Find where the given text appears and provide that cell's center as [X, Y] coordinate. 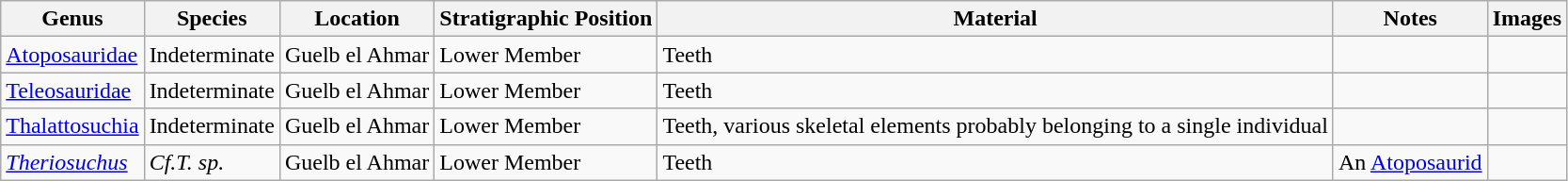
Location [356, 19]
Cf.T. sp. [212, 162]
Thalattosuchia [72, 126]
Notes [1410, 19]
An Atoposaurid [1410, 162]
Theriosuchus [72, 162]
Teleosauridae [72, 90]
Genus [72, 19]
Atoposauridae [72, 55]
Stratigraphic Position [546, 19]
Material [995, 19]
Species [212, 19]
Teeth, various skeletal elements probably belonging to a single individual [995, 126]
Images [1527, 19]
